Provide the (x, y) coordinate of the cell's center where the given text is located.  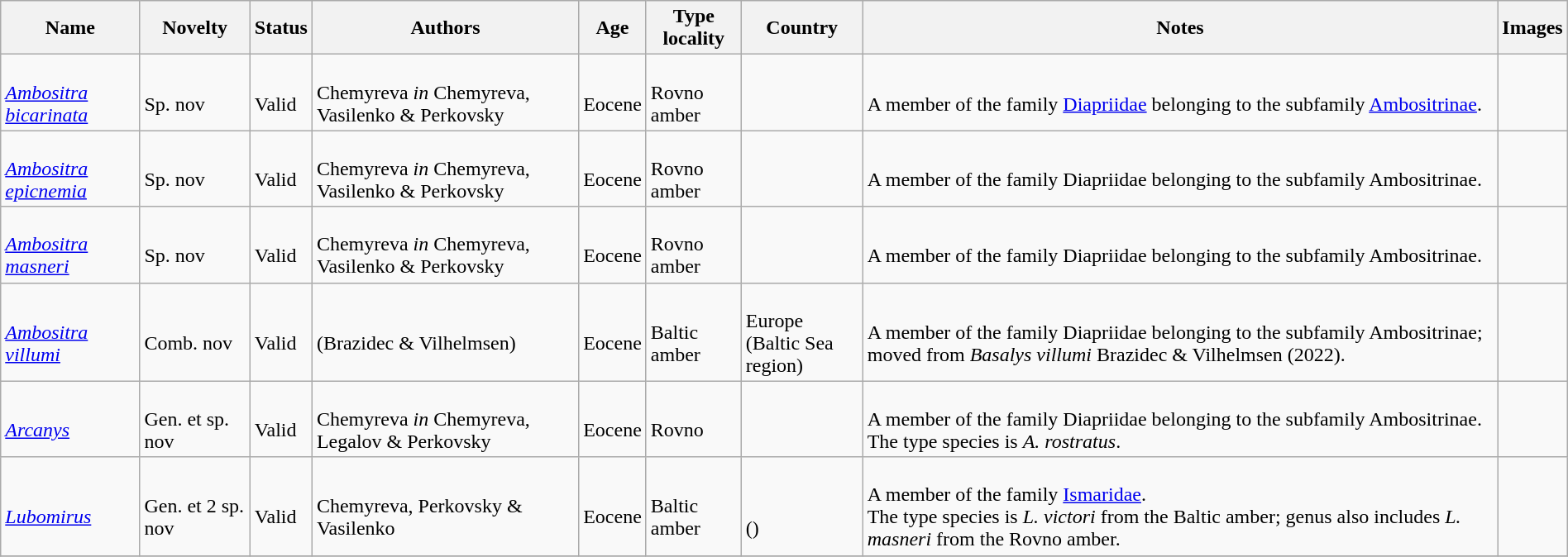
Comb. nov (195, 332)
Novelty (195, 28)
Europe(Baltic Sea region) (802, 332)
Gen. et sp. nov (195, 419)
A member of the family Diapriidae belonging to the subfamily Ambositrinae. The type species is A. rostratus. (1180, 419)
Images (1532, 28)
Type locality (693, 28)
A member of the family Ismaridae. The type species is L. victori from the Baltic amber; genus also includes L. masneri from the Rovno amber. (1180, 506)
Ambositra bicarinata (70, 93)
Chemyreva, Perkovsky & Vasilenko (445, 506)
Authors (445, 28)
Gen. et 2 sp. nov (195, 506)
Age (613, 28)
Ambositra masneri (70, 245)
Country (802, 28)
Lubomirus (70, 506)
Arcanys (70, 419)
Rovno (693, 419)
(Brazidec & Vilhelmsen) (445, 332)
Name (70, 28)
Chemyreva in Chemyreva, Legalov & Perkovsky (445, 419)
A member of the family Diapriidae belonging to the subfamily Ambositrinae; moved from Basalys villumi Brazidec & Vilhelmsen (2022). (1180, 332)
Status (281, 28)
Ambositra epicnemia (70, 169)
Notes (1180, 28)
Ambositra villumi (70, 332)
() (802, 506)
